Pinpoint the cell where the given text exists, returning its [x, y] midpoint coordinate. 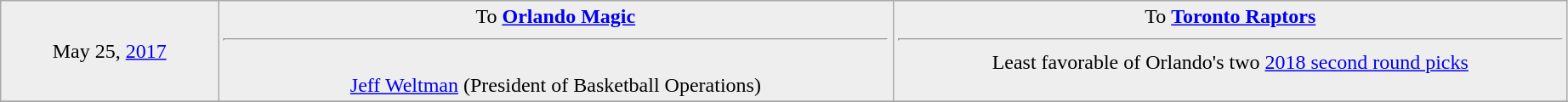
May 25, 2017 [110, 51]
To Toronto RaptorsLeast favorable of Orlando's two 2018 second round picks [1230, 51]
To Orlando Magic Jeff Weltman (President of Basketball Operations) [556, 51]
